Provide the [x, y] coordinate of the cell's center where the given text is located.  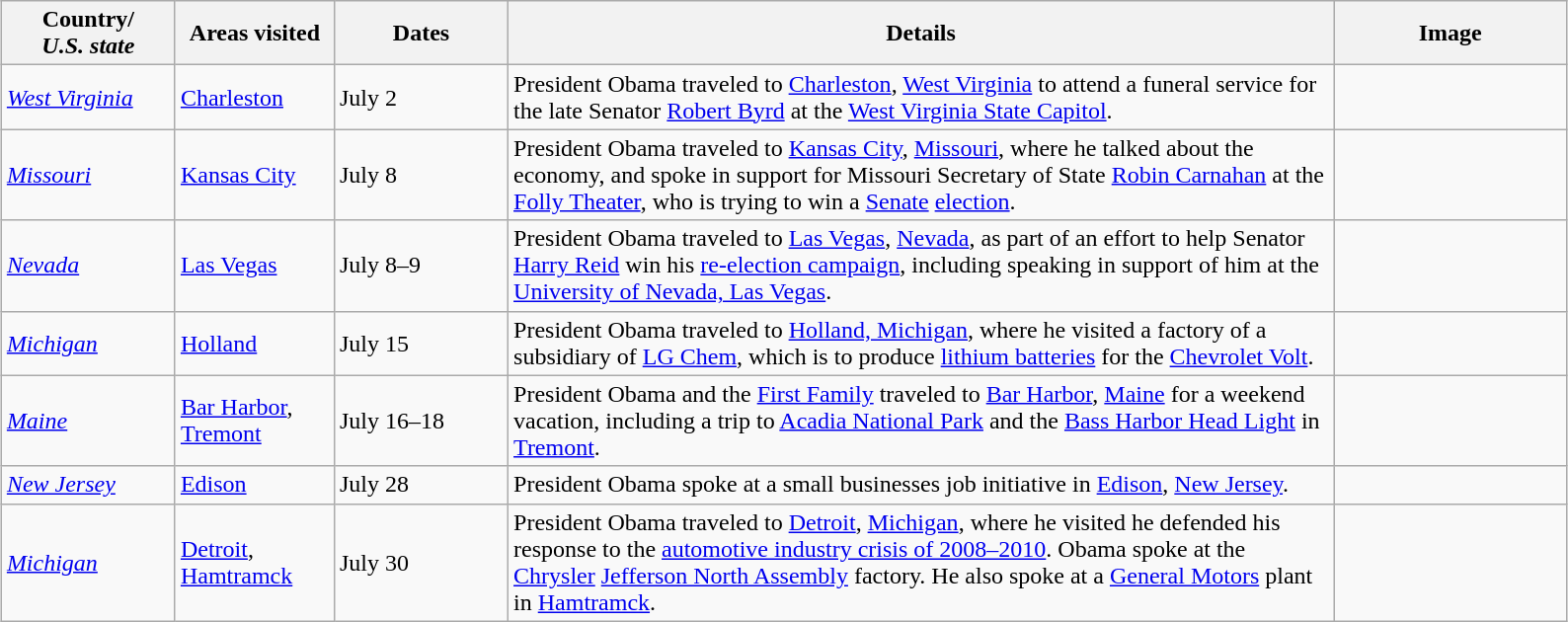
Details [921, 34]
July 2 [421, 97]
July 8 [421, 175]
Detroit, Hamtramck [255, 563]
Image [1450, 34]
President Obama spoke at a small businesses job initiative in Edison, New Jersey. [921, 485]
West Virginia [88, 97]
Holland [255, 344]
July 28 [421, 485]
July 15 [421, 344]
Charleston [255, 97]
Edison [255, 485]
July 8–9 [421, 266]
July 16–18 [421, 421]
Areas visited [255, 34]
Maine [88, 421]
Kansas City [255, 175]
New Jersey [88, 485]
Nevada [88, 266]
July 30 [421, 563]
Dates [421, 34]
Missouri [88, 175]
Bar Harbor, Tremont [255, 421]
Country/U.S. state [88, 34]
Las Vegas [255, 266]
